Find where the given text appears and provide that cell's center as [x, y] coordinate. 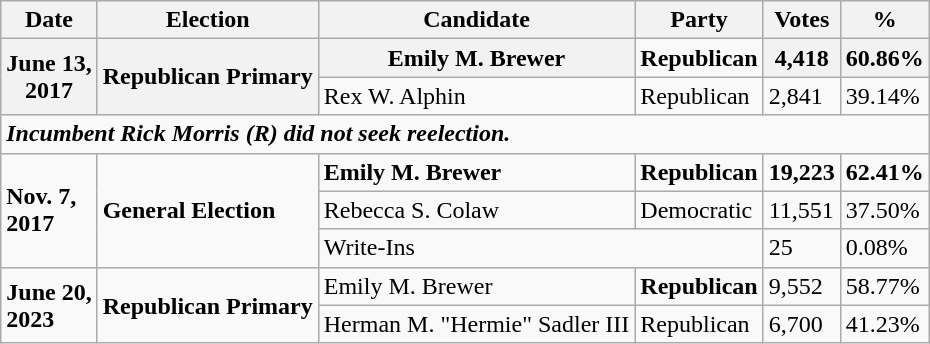
Rex W. Alphin [476, 96]
Herman M. "Hermie" Sadler III [476, 324]
37.50% [884, 210]
Date [49, 20]
Candidate [476, 20]
Rebecca S. Colaw [476, 210]
0.08% [884, 248]
2,841 [802, 96]
39.14% [884, 96]
General Election [208, 210]
41.23% [884, 324]
19,223 [802, 172]
June 20,2023 [49, 305]
% [884, 20]
Votes [802, 20]
Write-Ins [540, 248]
June 13,2017 [49, 77]
25 [802, 248]
Election [208, 20]
Nov. 7,2017 [49, 210]
11,551 [802, 210]
4,418 [802, 58]
Party [699, 20]
6,700 [802, 324]
60.86% [884, 58]
Democratic [699, 210]
Incumbent Rick Morris (R) did not seek reelection. [466, 134]
9,552 [802, 286]
62.41% [884, 172]
58.77% [884, 286]
